From the cell containing the given text, extract its center point as [X, Y] coordinate. 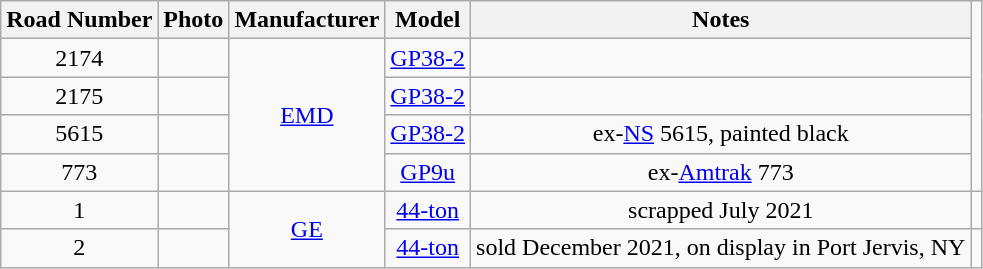
773 [80, 172]
5615 [80, 134]
1 [80, 210]
Road Number [80, 20]
sold December 2021, on display in Port Jervis, NY [721, 248]
Photo [194, 20]
2175 [80, 96]
Notes [721, 20]
ex-Amtrak 773 [721, 172]
Manufacturer [307, 20]
GP9u [428, 172]
2174 [80, 58]
2 [80, 248]
ex-NS 5615, painted black [721, 134]
EMD [307, 115]
GE [307, 229]
Model [428, 20]
scrapped July 2021 [721, 210]
